Pinpoint the cell where the given text exists, returning its (x, y) midpoint coordinate. 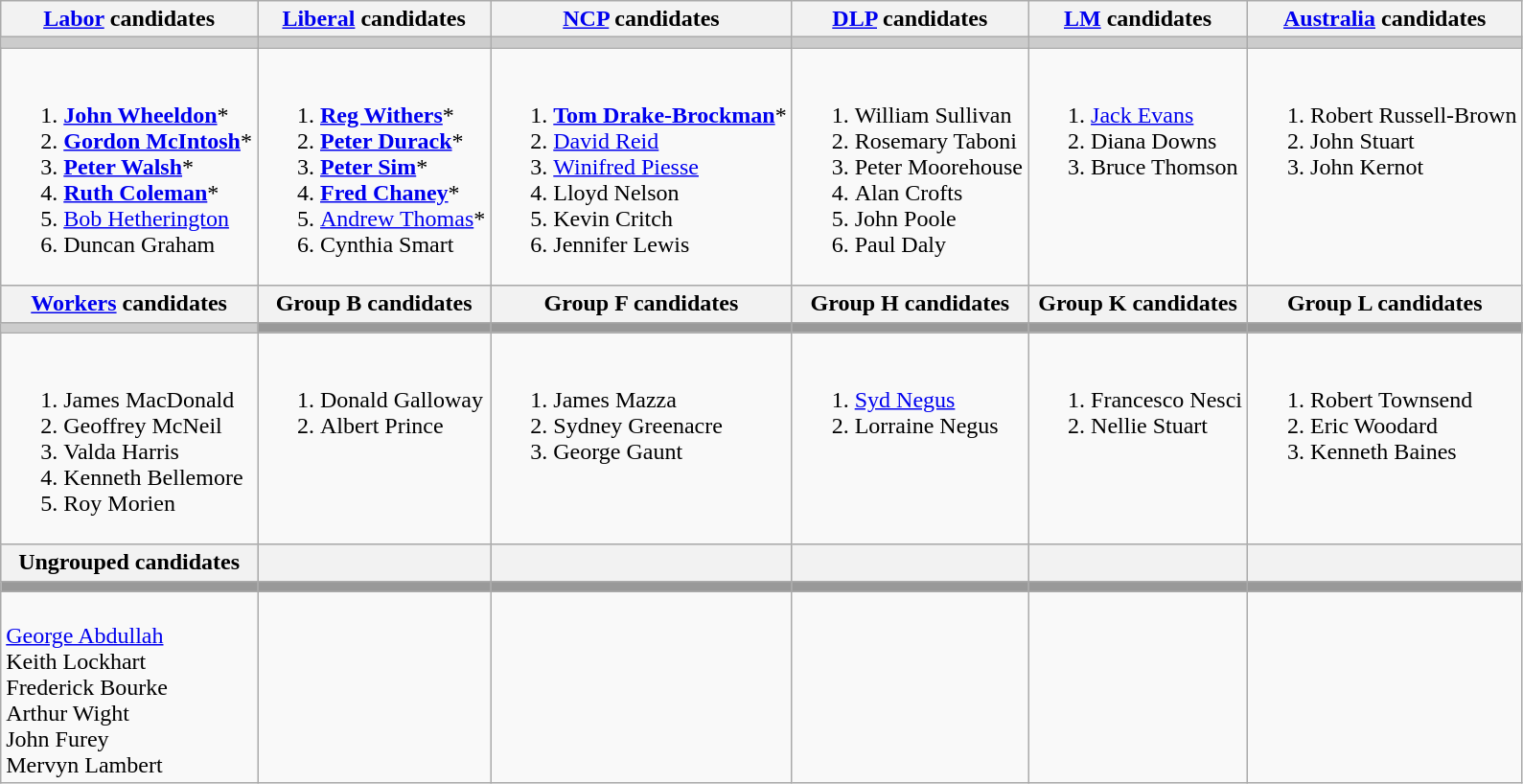
Ungrouped candidates (129, 563)
Robert Russell-BrownJohn StuartJohn Kernot (1385, 167)
NCP candidates (641, 19)
George Abdullah Keith Lockhart Frederick Bourke Arthur Wight John Furey Mervyn Lambert (129, 687)
Tom Drake-Brockman*David ReidWinifred PiesseLloyd NelsonKevin CritchJennifer Lewis (641, 167)
DLP candidates (910, 19)
Group B candidates (374, 304)
Donald GallowayAlbert Prince (374, 439)
Robert TownsendEric WoodardKenneth Baines (1385, 439)
John Wheeldon*Gordon McIntosh*Peter Walsh*Ruth Coleman*Bob HetheringtonDuncan Graham (129, 167)
LM candidates (1139, 19)
James MazzaSydney GreenacreGeorge Gaunt (641, 439)
Workers candidates (129, 304)
Francesco NesciNellie Stuart (1139, 439)
Labor candidates (129, 19)
Group H candidates (910, 304)
Jack EvansDiana DownsBruce Thomson (1139, 167)
Reg Withers*Peter Durack*Peter Sim*Fred Chaney*Andrew Thomas*Cynthia Smart (374, 167)
Group K candidates (1139, 304)
Liberal candidates (374, 19)
Australia candidates (1385, 19)
Group F candidates (641, 304)
Group L candidates (1385, 304)
William SullivanRosemary TaboniPeter MoorehouseAlan CroftsJohn PoolePaul Daly (910, 167)
James MacDonaldGeoffrey McNeilValda HarrisKenneth BellemoreRoy Morien (129, 439)
Syd NegusLorraine Negus (910, 439)
